For the text-containing cell, return its midpoint in (X, Y) coordinate format. 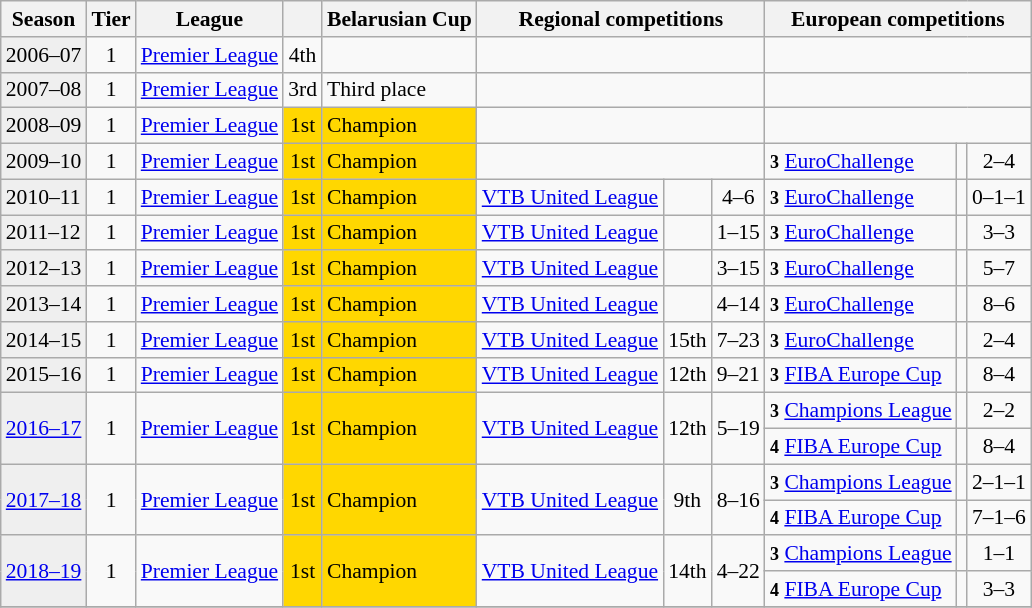
League (210, 19)
15th (688, 340)
7–23 (738, 340)
European competitions (898, 19)
Season (44, 19)
5–19 (738, 428)
2012–13 (44, 269)
0–1–1 (999, 197)
1–15 (738, 233)
14th (688, 572)
4–14 (738, 304)
2010–11 (44, 197)
3rd (302, 90)
2007–08 (44, 90)
2–2 (999, 411)
2015–16 (44, 375)
2013–14 (44, 304)
9th (688, 500)
2018–19 (44, 572)
4–22 (738, 572)
1–1 (999, 554)
4th (302, 55)
Regional competitions (621, 19)
2017–18 (44, 500)
Belarusian Cup (400, 19)
2016–17 (44, 428)
2008–09 (44, 126)
3–15 (738, 269)
5–7 (999, 269)
2011–12 (44, 233)
9–21 (738, 375)
Third place (400, 90)
2006–07 (44, 55)
3 FIBA Europe Cup (861, 375)
Tier (110, 19)
8–16 (738, 500)
2009–10 (44, 162)
2014–15 (44, 340)
2–1–1 (999, 482)
7–1–6 (999, 518)
8–6 (999, 304)
4–6 (738, 197)
